Locate the cell with the specified text and output its (X, Y) center coordinate. 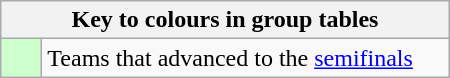
Key to colours in group tables (225, 20)
Teams that advanced to the semifinals (246, 58)
